Scan for the cell matching the given text and deliver its [x, y] coordinate at center. 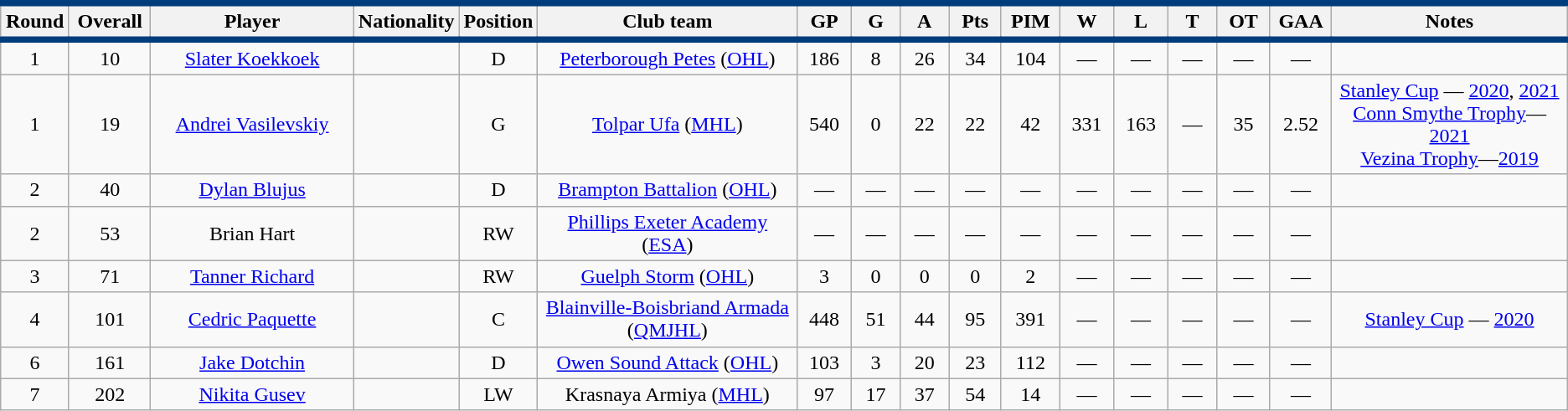
4 [35, 320]
LW [498, 394]
6 [35, 362]
OT [1244, 22]
112 [1030, 362]
101 [109, 320]
Tanner Richard [252, 276]
42 [1030, 124]
19 [109, 124]
Round [35, 22]
Position [498, 22]
37 [925, 394]
L [1141, 22]
186 [824, 57]
Phillips Exeter Academy (ESA) [668, 233]
GAA [1300, 22]
35 [1244, 124]
103 [824, 362]
W [1086, 22]
161 [109, 362]
51 [875, 320]
Club team [668, 22]
163 [1141, 124]
391 [1030, 320]
331 [1086, 124]
Guelph Storm (OHL) [668, 276]
Krasnaya Armiya (MHL) [668, 394]
34 [975, 57]
540 [824, 124]
Nikita Gusev [252, 394]
8 [875, 57]
Stanley Cup — 2020 [1449, 320]
Andrei Vasilevskiy [252, 124]
Tolpar Ufa (MHL) [668, 124]
T [1192, 22]
Pts [975, 22]
97 [824, 394]
Brampton Battalion (OHL) [668, 190]
95 [975, 320]
GP [824, 22]
44 [925, 320]
71 [109, 276]
Jake Dotchin [252, 362]
Blainville-Boisbriand Armada (QMJHL) [668, 320]
17 [875, 394]
53 [109, 233]
Cedric Paquette [252, 320]
54 [975, 394]
40 [109, 190]
202 [109, 394]
2.52 [1300, 124]
Peterborough Petes (OHL) [668, 57]
448 [824, 320]
Overall [109, 22]
Brian Hart [252, 233]
20 [925, 362]
14 [1030, 394]
Stanley Cup — 2020, 2021Conn Smythe Trophy—2021Vezina Trophy—2019 [1449, 124]
Notes [1449, 22]
23 [975, 362]
10 [109, 57]
Nationality [406, 22]
PIM [1030, 22]
26 [925, 57]
7 [35, 394]
A [925, 22]
C [498, 320]
Slater Koekkoek [252, 57]
Owen Sound Attack (OHL) [668, 362]
Player [252, 22]
104 [1030, 57]
Dylan Blujus [252, 190]
